Pinpoint the cell where the given text exists, returning its (x, y) midpoint coordinate. 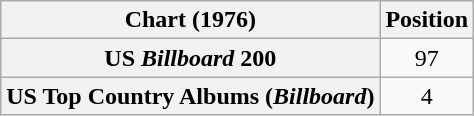
Position (427, 20)
US Top Country Albums (Billboard) (190, 96)
4 (427, 96)
97 (427, 58)
Chart (1976) (190, 20)
US Billboard 200 (190, 58)
